Detect which cell encompasses the target text, then output its (x, y) center coordinate. 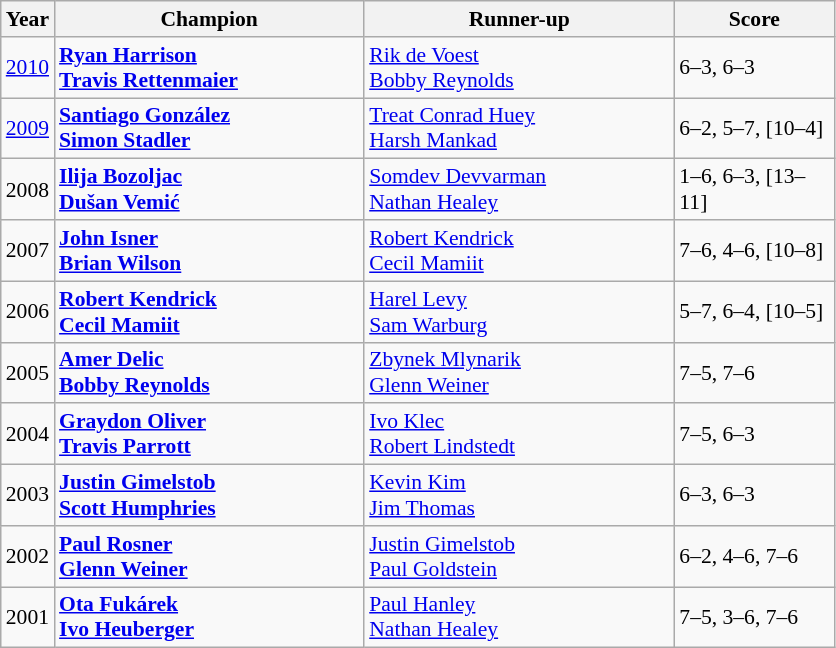
7–5, 7–6 (754, 372)
Amer Delic Bobby Reynolds (209, 372)
Justin Gimelstob Scott Humphries (209, 496)
Ivo Klec Robert Lindstedt (519, 434)
2004 (28, 434)
Kevin Kim Jim Thomas (519, 496)
2007 (28, 250)
5–7, 6–4, [10–5] (754, 312)
7–5, 3–6, 7–6 (754, 618)
2009 (28, 128)
2001 (28, 618)
Runner-up (519, 19)
1–6, 6–3, [13–11] (754, 190)
Rik de Voest Bobby Reynolds (519, 68)
Justin Gimelstob Paul Goldstein (519, 556)
2003 (28, 496)
Year (28, 19)
2005 (28, 372)
Santiago González Simon Stadler (209, 128)
2010 (28, 68)
2002 (28, 556)
Ilija Bozoljac Dušan Vemić (209, 190)
2006 (28, 312)
6–2, 5–7, [10–4] (754, 128)
John Isner Brian Wilson (209, 250)
Ota Fukárek Ivo Heuberger (209, 618)
Ryan Harrison Travis Rettenmaier (209, 68)
2008 (28, 190)
Paul Hanley Nathan Healey (519, 618)
Somdev Devvarman Nathan Healey (519, 190)
Paul Rosner Glenn Weiner (209, 556)
Champion (209, 19)
Harel Levy Sam Warburg (519, 312)
Score (754, 19)
Treat Conrad Huey Harsh Mankad (519, 128)
Graydon Oliver Travis Parrott (209, 434)
7–6, 4–6, [10–8] (754, 250)
7–5, 6–3 (754, 434)
Zbynek Mlynarik Glenn Weiner (519, 372)
6–2, 4–6, 7–6 (754, 556)
